Identify which cell holds the provided text, then report its [X, Y] central coordinate. 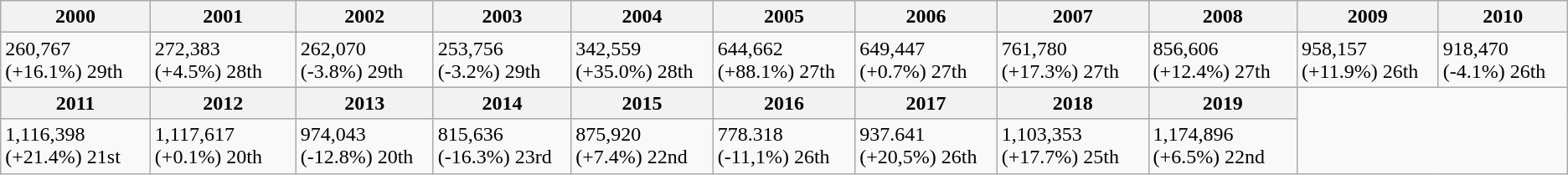
2001 [223, 17]
974,043 (-12.8%) 20th [364, 146]
2005 [784, 17]
937.641 (+20,5%) 26th [926, 146]
875,920 (+7.4%) 22nd [642, 146]
2003 [503, 17]
649,447 (+0.7%) 27th [926, 60]
1,117,617 (+0.1%) 20th [223, 146]
2006 [926, 17]
2019 [1223, 103]
778.318 (-11,1%) 26th [784, 146]
2002 [364, 17]
1,174,896 (+6.5%) 22nd [1223, 146]
2018 [1072, 103]
815,636 (-16.3%) 23rd [503, 146]
2008 [1223, 17]
2010 [1503, 17]
260,767 (+16.1%) 29th [75, 60]
644,662 (+88.1%) 27th [784, 60]
2004 [642, 17]
2013 [364, 103]
2017 [926, 103]
856,606 (+12.4%) 27th [1223, 60]
761,780 (+17.3%) 27th [1072, 60]
2016 [784, 103]
958,157 (+11.9%) 26th [1369, 60]
2011 [75, 103]
2000 [75, 17]
1,103,353 (+17.7%) 25th [1072, 146]
262,070 (-3.8%) 29th [364, 60]
272,383 (+4.5%) 28th [223, 60]
1,116,398 (+21.4%) 21st [75, 146]
2015 [642, 103]
253,756 (-3.2%) 29th [503, 60]
918,470 (-4.1%) 26th [1503, 60]
2012 [223, 103]
342,559 (+35.0%) 28th [642, 60]
2014 [503, 103]
2009 [1369, 17]
2007 [1072, 17]
